Return the (X, Y) coordinate for the center point of the cell that contains the specified text.  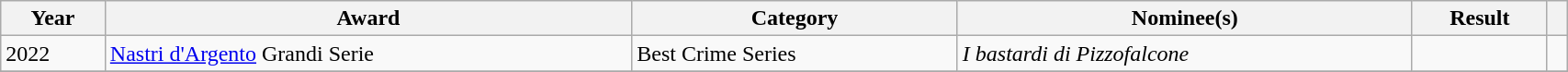
Year (53, 18)
I bastardi di Pizzofalcone (1185, 54)
Category (795, 18)
Nastri d'Argento Grandi Serie (367, 54)
Result (1479, 18)
2022 (53, 54)
Award (367, 18)
Best Crime Series (795, 54)
Nominee(s) (1185, 18)
